Return (x, y) of the center of cell containing provided text 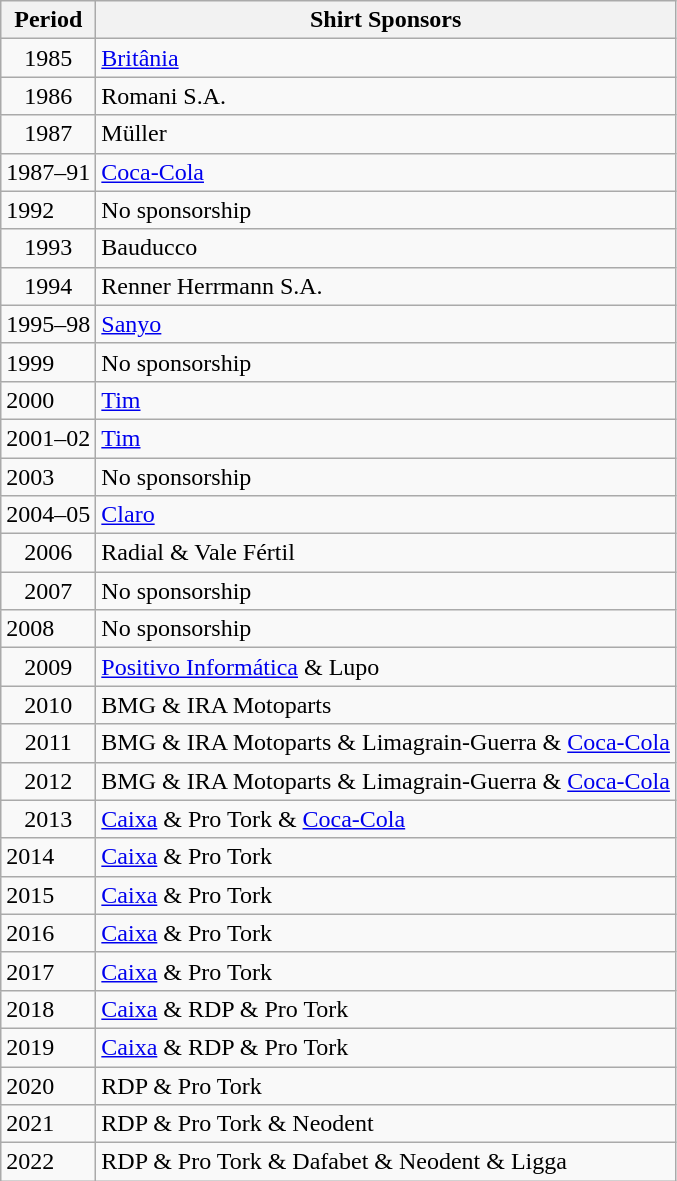
2008 (48, 629)
2020 (48, 1085)
Radial & Vale Fértil (386, 553)
2018 (48, 1009)
Sanyo (386, 324)
2009 (48, 667)
2016 (48, 933)
2000 (48, 400)
2004–05 (48, 515)
Coca-Cola (386, 172)
2003 (48, 477)
2017 (48, 971)
Positivo Informática & Lupo (386, 667)
Bauducco (386, 248)
Shirt Sponsors (386, 20)
Renner Herrmann S.A. (386, 286)
RDP & Pro Tork & Neodent (386, 1124)
2007 (48, 591)
2015 (48, 895)
1999 (48, 362)
2006 (48, 553)
2019 (48, 1047)
RDP & Pro Tork (386, 1085)
2014 (48, 857)
Period (48, 20)
BMG & IRA Motoparts (386, 705)
1985 (48, 58)
Claro (386, 515)
1987 (48, 134)
1992 (48, 210)
2010 (48, 705)
1993 (48, 248)
1995–98 (48, 324)
Britânia (386, 58)
2001–02 (48, 438)
2012 (48, 781)
Müller (386, 134)
2021 (48, 1124)
1986 (48, 96)
2011 (48, 743)
RDP & Pro Tork & Dafabet & Neodent & Ligga (386, 1162)
Caixa & Pro Tork & Coca-Cola (386, 819)
2022 (48, 1162)
1994 (48, 286)
Romani S.A. (386, 96)
2013 (48, 819)
1987–91 (48, 172)
